Identify which cell holds the provided text, then report its (X, Y) central coordinate. 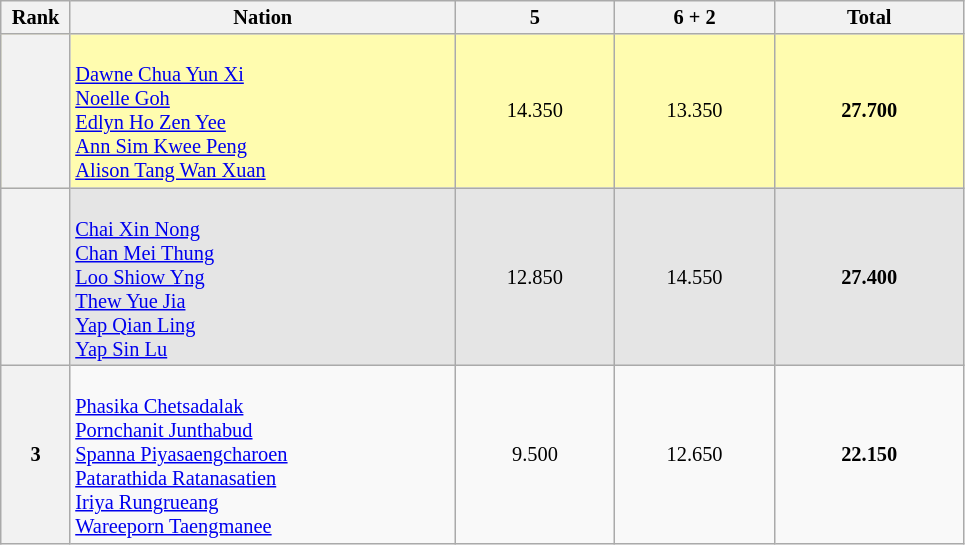
Rank (36, 17)
13.350 (695, 111)
6 + 2 (695, 17)
27.400 (869, 277)
9.500 (535, 454)
14.550 (695, 277)
Phasika ChetsadalakPornchanit JunthabudSpanna PiyasaengcharoenPatarathida RatanasatienIriya RungrueangWareeporn Taengmanee (262, 454)
5 (535, 17)
14.350 (535, 111)
Dawne Chua Yun XiNoelle GohEdlyn Ho Zen YeeAnn Sim Kwee PengAlison Tang Wan Xuan (262, 111)
12.850 (535, 277)
3 (36, 454)
22.150 (869, 454)
12.650 (695, 454)
27.700 (869, 111)
Chai Xin NongChan Mei ThungLoo Shiow YngThew Yue JiaYap Qian LingYap Sin Lu (262, 277)
Total (869, 17)
Nation (262, 17)
